For the text-containing cell, return its midpoint in (x, y) coordinate format. 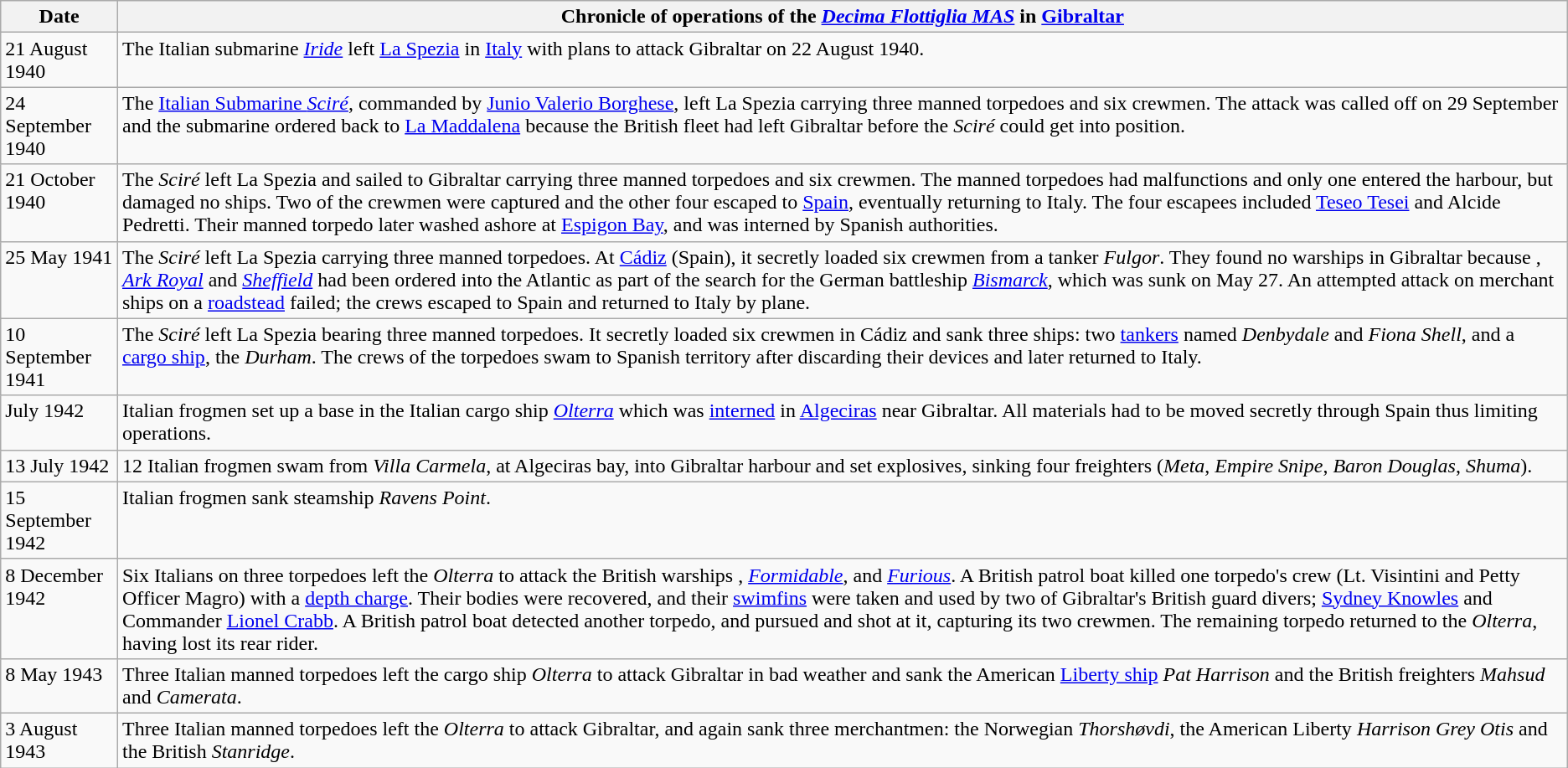
21 October 1940 (59, 203)
21 August 1940 (59, 60)
The Italian submarine Iride left La Spezia in Italy with plans to attack Gibraltar on 22 August 1940. (843, 60)
25 May 1941 (59, 280)
13 July 1942 (59, 466)
Italian frogmen sank steamship Ravens Point. (843, 520)
Date (59, 17)
10 September 1941 (59, 357)
15 September 1942 (59, 520)
July 1942 (59, 422)
24 September 1940 (59, 126)
8 December 1942 (59, 608)
8 May 1943 (59, 685)
Chronicle of operations of the Decima Flottiglia MAS in Gibraltar (843, 17)
3 August 1943 (59, 740)
